Provide the (X, Y) coordinate of the cell's center where the given text is located.  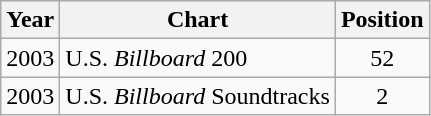
U.S. Billboard 200 (198, 58)
U.S. Billboard Soundtracks (198, 96)
52 (382, 58)
Position (382, 20)
2 (382, 96)
Year (30, 20)
Chart (198, 20)
